For the text-containing cell, return its midpoint in [X, Y] coordinate format. 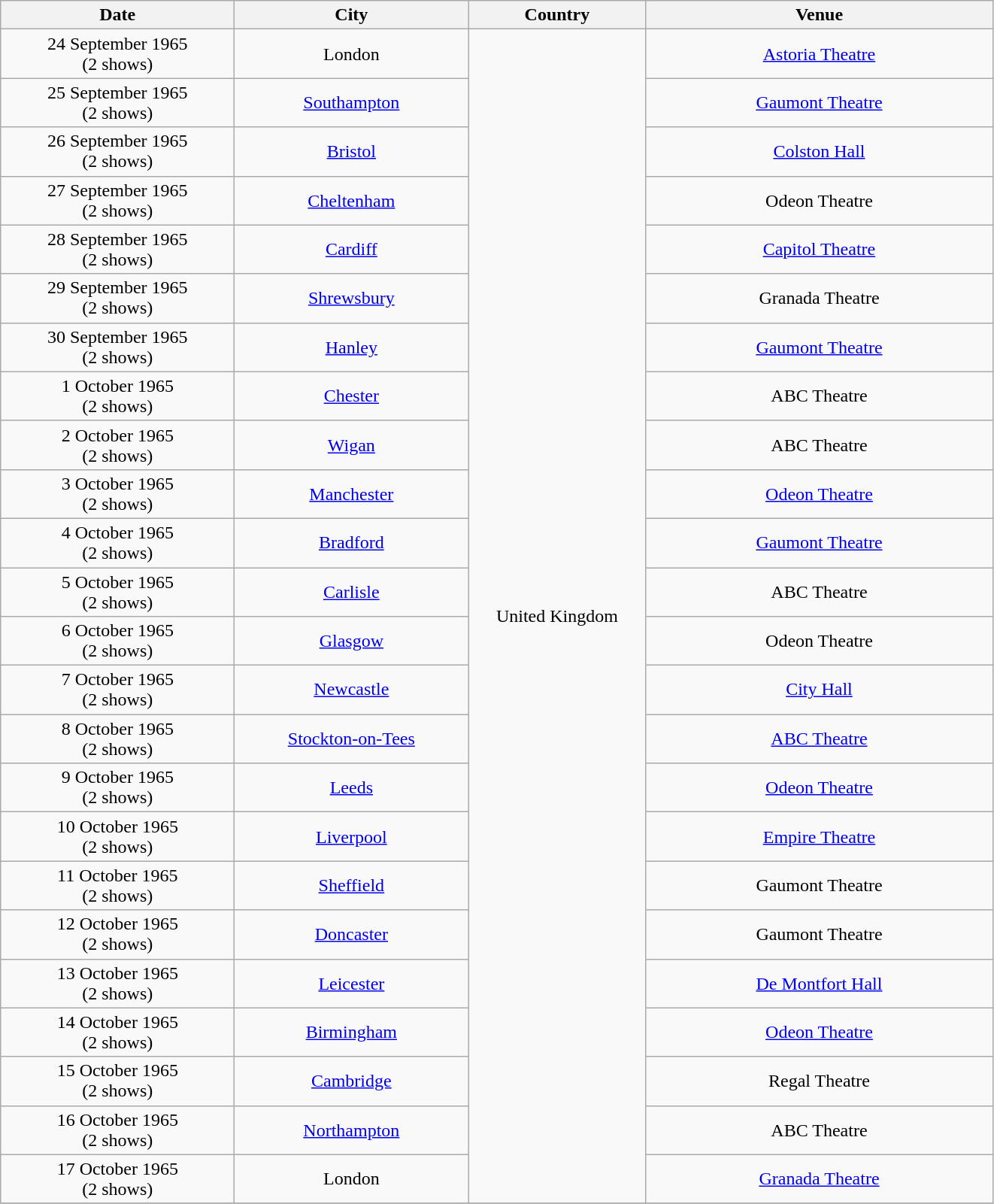
8 October 1965(2 shows) [117, 738]
Newcastle [352, 690]
Cardiff [352, 250]
Southampton [352, 102]
14 October 1965(2 shows) [117, 1032]
Hanley [352, 347]
Sheffield [352, 886]
15 October 1965(2 shows) [117, 1081]
17 October 1965(2 shows) [117, 1179]
24 September 1965(2 shows) [117, 54]
29 September 1965(2 shows) [117, 298]
Doncaster [352, 934]
3 October 1965(2 shows) [117, 493]
4 October 1965(2 shows) [117, 543]
27 September 1965(2 shows) [117, 200]
12 October 1965(2 shows) [117, 934]
25 September 1965(2 shows) [117, 102]
Venue [820, 15]
Chester [352, 396]
11 October 1965(2 shows) [117, 886]
Carlisle [352, 591]
Capitol Theatre [820, 250]
Cheltenham [352, 200]
United Kingdom [557, 617]
Country [557, 15]
Bristol [352, 152]
26 September 1965(2 shows) [117, 152]
Leicester [352, 984]
City [352, 15]
City Hall [820, 690]
Shrewsbury [352, 298]
16 October 1965(2 shows) [117, 1130]
7 October 1965(2 shows) [117, 690]
5 October 1965(2 shows) [117, 591]
28 September 1965(2 shows) [117, 250]
Birmingham [352, 1032]
Liverpool [352, 836]
9 October 1965(2 shows) [117, 788]
Regal Theatre [820, 1081]
Manchester [352, 493]
Bradford [352, 543]
Astoria Theatre [820, 54]
6 October 1965(2 shows) [117, 641]
1 October 1965(2 shows) [117, 396]
Leeds [352, 788]
Wigan [352, 445]
13 October 1965(2 shows) [117, 984]
De Montfort Hall [820, 984]
Stockton-on-Tees [352, 738]
30 September 1965(2 shows) [117, 347]
Northampton [352, 1130]
Cambridge [352, 1081]
Date [117, 15]
2 October 1965(2 shows) [117, 445]
10 October 1965(2 shows) [117, 836]
Glasgow [352, 641]
Colston Hall [820, 152]
Empire Theatre [820, 836]
